Find where the given text appears and provide that cell's center as (x, y) coordinate. 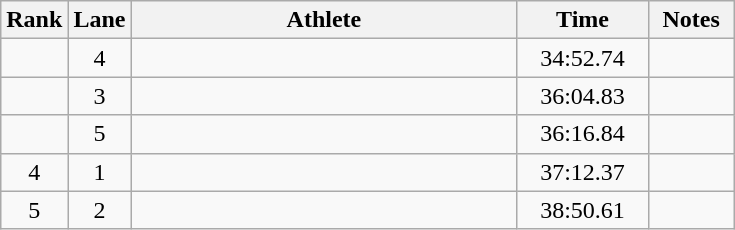
3 (100, 96)
37:12.37 (582, 172)
Time (582, 20)
2 (100, 210)
36:04.83 (582, 96)
36:16.84 (582, 134)
Notes (691, 20)
34:52.74 (582, 58)
1 (100, 172)
Athlete (324, 20)
38:50.61 (582, 210)
Lane (100, 20)
Rank (34, 20)
